Locate the cell with the specified text and output its [x, y] center coordinate. 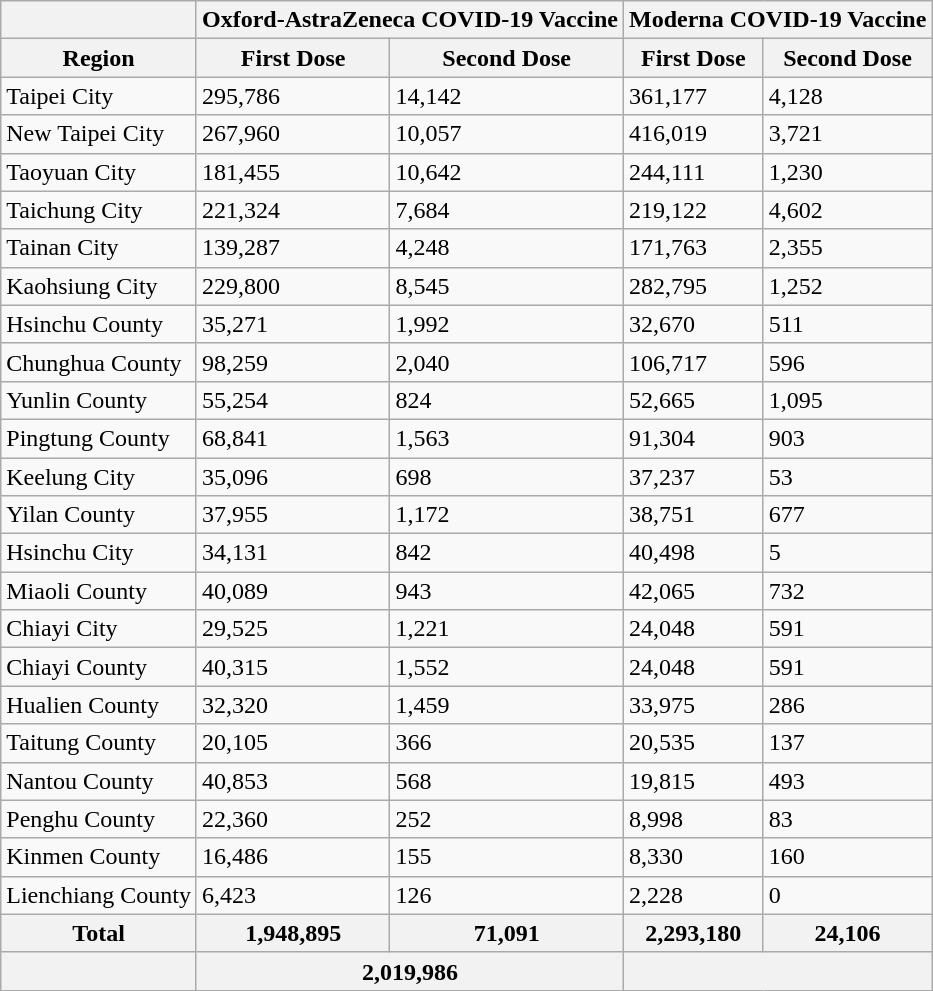
33,975 [693, 705]
Taoyuan City [99, 172]
295,786 [292, 96]
38,751 [693, 515]
Taitung County [99, 743]
Kaohsiung City [99, 286]
10,642 [507, 172]
903 [848, 438]
8,998 [693, 819]
Oxford-AstraZeneca COVID-19 Vaccine [410, 20]
181,455 [292, 172]
20,105 [292, 743]
55,254 [292, 400]
14,142 [507, 96]
Penghu County [99, 819]
40,315 [292, 667]
7,684 [507, 210]
219,122 [693, 210]
53 [848, 477]
Yunlin County [99, 400]
35,271 [292, 324]
842 [507, 553]
37,237 [693, 477]
6,423 [292, 895]
34,131 [292, 553]
824 [507, 400]
698 [507, 477]
596 [848, 362]
68,841 [292, 438]
8,330 [693, 857]
106,717 [693, 362]
126 [507, 895]
40,498 [693, 553]
52,665 [693, 400]
Hsinchu County [99, 324]
137 [848, 743]
Moderna COVID-19 Vaccine [777, 20]
Nantou County [99, 781]
1,230 [848, 172]
2,355 [848, 248]
677 [848, 515]
Taipei City [99, 96]
10,057 [507, 134]
New Taipei City [99, 134]
24,106 [848, 933]
16,486 [292, 857]
3,721 [848, 134]
Hualien County [99, 705]
32,670 [693, 324]
20,535 [693, 743]
Chiayi City [99, 629]
4,602 [848, 210]
5 [848, 553]
83 [848, 819]
Chunghua County [99, 362]
19,815 [693, 781]
91,304 [693, 438]
1,172 [507, 515]
943 [507, 591]
366 [507, 743]
2,019,986 [410, 971]
Hsinchu City [99, 553]
1,948,895 [292, 933]
1,221 [507, 629]
221,324 [292, 210]
511 [848, 324]
2,228 [693, 895]
244,111 [693, 172]
8,545 [507, 286]
1,252 [848, 286]
4,248 [507, 248]
252 [507, 819]
Miaoli County [99, 591]
Region [99, 58]
416,019 [693, 134]
42,065 [693, 591]
493 [848, 781]
Keelung City [99, 477]
171,763 [693, 248]
Taichung City [99, 210]
35,096 [292, 477]
1,552 [507, 667]
1,563 [507, 438]
29,525 [292, 629]
98,259 [292, 362]
160 [848, 857]
Total [99, 933]
40,853 [292, 781]
1,095 [848, 400]
0 [848, 895]
1,992 [507, 324]
282,795 [693, 286]
Yilan County [99, 515]
267,960 [292, 134]
40,089 [292, 591]
Chiayi County [99, 667]
Kinmen County [99, 857]
37,955 [292, 515]
286 [848, 705]
4,128 [848, 96]
732 [848, 591]
2,040 [507, 362]
Tainan City [99, 248]
139,287 [292, 248]
2,293,180 [693, 933]
Lienchiang County [99, 895]
32,320 [292, 705]
Pingtung County [99, 438]
361,177 [693, 96]
568 [507, 781]
22,360 [292, 819]
1,459 [507, 705]
155 [507, 857]
229,800 [292, 286]
71,091 [507, 933]
